Identify which cell holds the provided text, then report its [X, Y] central coordinate. 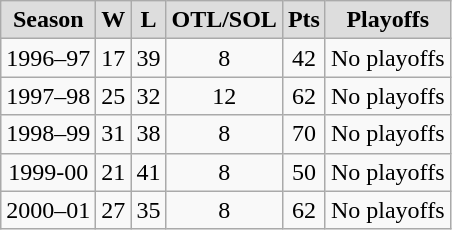
Season [48, 20]
38 [148, 134]
12 [224, 96]
32 [148, 96]
OTL/SOL [224, 20]
39 [148, 58]
70 [304, 134]
50 [304, 172]
25 [114, 96]
27 [114, 210]
1998–99 [48, 134]
Playoffs [388, 20]
L [148, 20]
41 [148, 172]
1999-00 [48, 172]
Pts [304, 20]
17 [114, 58]
42 [304, 58]
35 [148, 210]
31 [114, 134]
1996–97 [48, 58]
W [114, 20]
2000–01 [48, 210]
1997–98 [48, 96]
21 [114, 172]
